Identify which cell holds the provided text, then report its [X, Y] central coordinate. 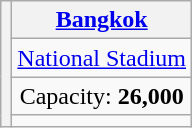
Bangkok [102, 20]
National Stadium [102, 58]
Capacity: 26,000 [102, 96]
